Return (X, Y) of the center of cell containing provided text 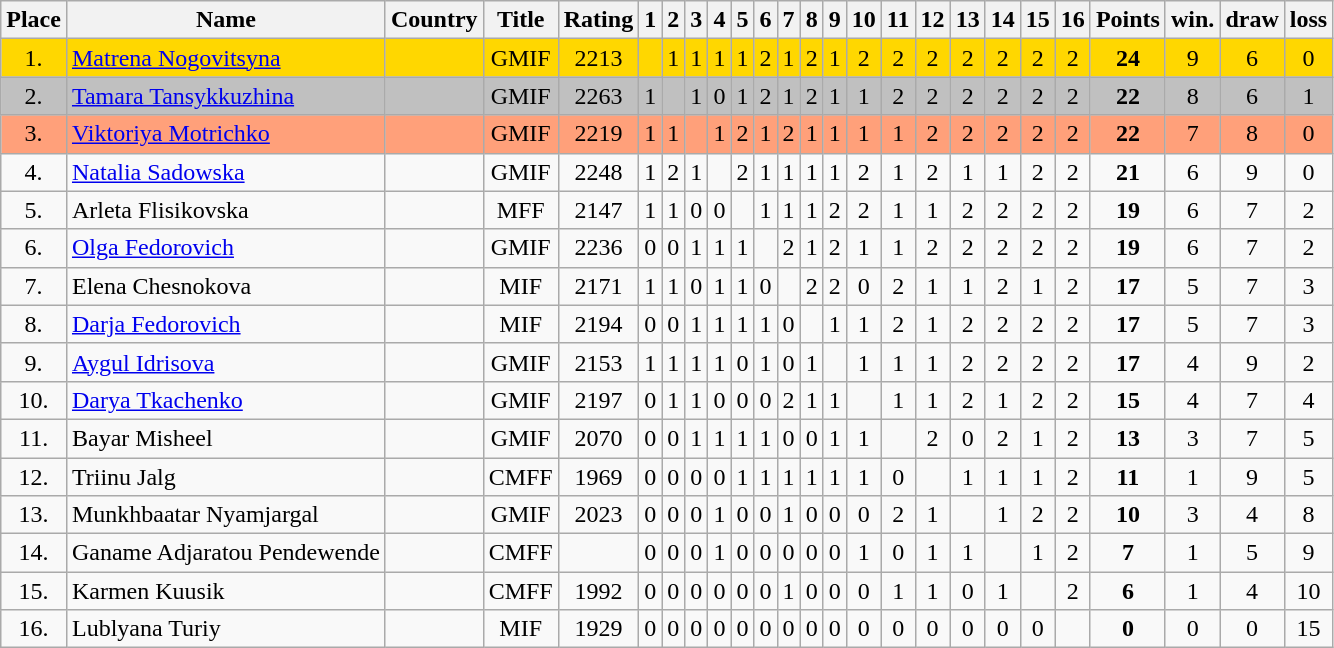
2194 (598, 324)
2219 (598, 134)
12. (34, 477)
Lublyana Turiy (226, 629)
Arleta Flisikovska (226, 210)
15. (34, 591)
24 (1128, 58)
Ganame Adjaratou Pendewende (226, 553)
2213 (598, 58)
Viktoriya Motrichko (226, 134)
12 (932, 20)
1929 (598, 629)
3. (34, 134)
Matrena Nogovitsyna (226, 58)
Name (226, 20)
1. (34, 58)
2248 (598, 172)
16. (34, 629)
13. (34, 515)
7. (34, 286)
Aygul Idrisova (226, 362)
6. (34, 248)
Natalia Sadowska (226, 172)
Bayar Misheel (226, 438)
2263 (598, 96)
1992 (598, 591)
Darja Fedorovich (226, 324)
Tamara Tansykkuzhina (226, 96)
2070 (598, 438)
Points (1128, 20)
Title (520, 20)
Elena Chesnokova (226, 286)
9. (34, 362)
Triinu Jalg (226, 477)
2. (34, 96)
2147 (598, 210)
8. (34, 324)
14 (1002, 20)
2171 (598, 286)
2197 (598, 400)
Olga Fedorovich (226, 248)
10. (34, 400)
win. (1192, 20)
1969 (598, 477)
2236 (598, 248)
MFF (520, 210)
5. (34, 210)
2023 (598, 515)
loss (1308, 20)
Karmen Kuusik (226, 591)
11. (34, 438)
Country (434, 20)
21 (1128, 172)
draw (1252, 20)
Munkhbaatar Nyamjargal (226, 515)
14. (34, 553)
16 (1072, 20)
Rating (598, 20)
2153 (598, 362)
Darya Tkachenko (226, 400)
4. (34, 172)
Place (34, 20)
